Scan for the cell matching the given text and deliver its (X, Y) coordinate at center. 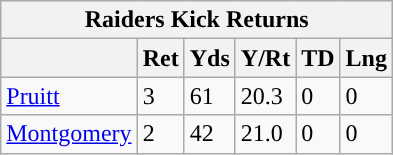
21.0 (265, 134)
Montgomery (69, 134)
2 (160, 134)
Y/Rt (265, 58)
3 (160, 96)
61 (210, 96)
Raiders Kick Returns (197, 20)
Ret (160, 58)
TD (318, 58)
20.3 (265, 96)
Pruitt (69, 96)
Yds (210, 58)
42 (210, 134)
Lng (366, 58)
